Extract the (x, y) coordinate from the center of the cell holding the provided text.  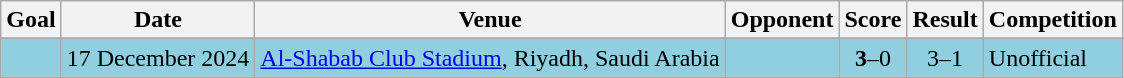
Venue (490, 20)
Unofficial (1052, 58)
Score (873, 20)
Result (945, 20)
Opponent (782, 20)
3–0 (873, 58)
Goal (31, 20)
Al-Shabab Club Stadium, Riyadh, Saudi Arabia (490, 58)
Date (158, 20)
3–1 (945, 58)
17 December 2024 (158, 58)
Competition (1052, 20)
